Locate the cell with the specified text and output its (x, y) center coordinate. 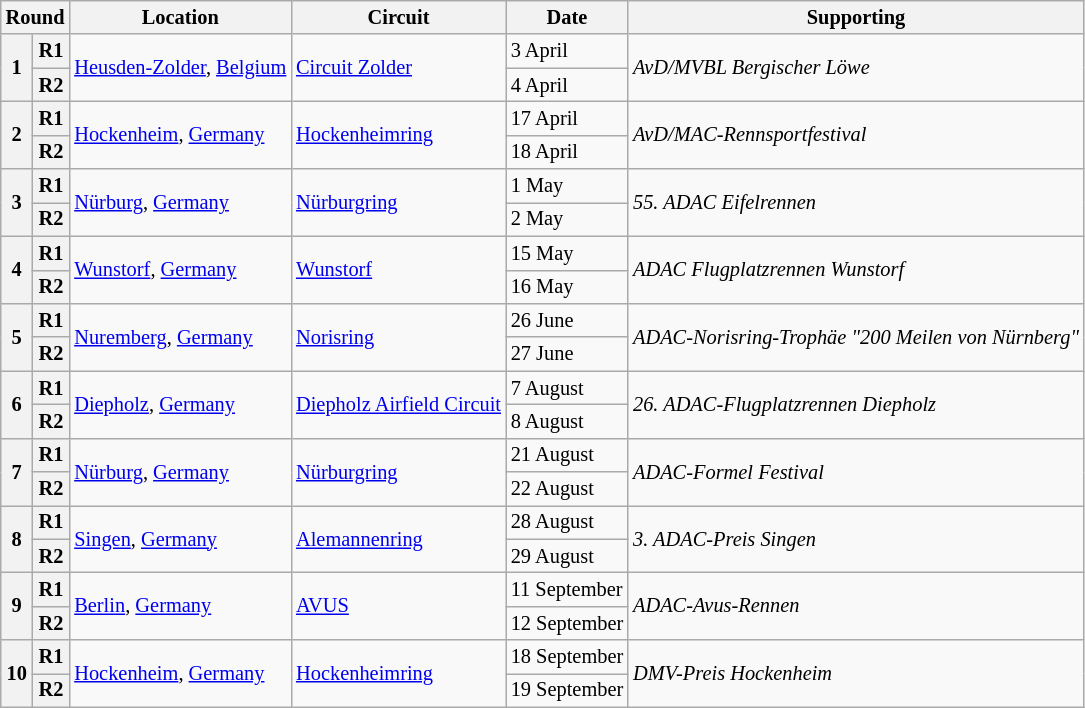
Norisring (398, 336)
Location (180, 17)
5 (17, 336)
1 May (567, 186)
ADAC-Formel Festival (856, 472)
Alemannenring (398, 538)
Wunstorf, Germany (180, 270)
2 May (567, 219)
8 August (567, 421)
15 May (567, 253)
11 September (567, 589)
Nuremberg, Germany (180, 336)
2 (17, 134)
3 (17, 202)
AvD/MAC-Rennsportfestival (856, 134)
26. ADAC-Flugplatzrennen Diepholz (856, 404)
18 April (567, 152)
8 (17, 538)
3 April (567, 51)
10 (17, 674)
Diepholz, Germany (180, 404)
ADAC Flugplatzrennen Wunstorf (856, 270)
16 May (567, 287)
Heusden-Zolder, Belgium (180, 68)
Berlin, Germany (180, 606)
Circuit (398, 17)
Date (567, 17)
17 April (567, 118)
19 September (567, 690)
12 September (567, 623)
22 August (567, 489)
4 (17, 270)
7 (17, 472)
29 August (567, 556)
27 June (567, 354)
4 April (567, 85)
21 August (567, 455)
1 (17, 68)
55. ADAC Eifelrennen (856, 202)
Wunstorf (398, 270)
Diepholz Airfield Circuit (398, 404)
Round (36, 17)
AVUS (398, 606)
ADAC-Avus-Rennen (856, 606)
26 June (567, 320)
DMV-Preis Hockenheim (856, 674)
Supporting (856, 17)
Circuit Zolder (398, 68)
28 August (567, 522)
ADAC-Norisring-Trophäe "200 Meilen von Nürnberg" (856, 336)
18 September (567, 657)
7 August (567, 388)
9 (17, 606)
AvD/MVBL Bergischer Löwe (856, 68)
Singen, Germany (180, 538)
3. ADAC-Preis Singen (856, 538)
6 (17, 404)
